Find where the given text appears and provide that cell's center as (x, y) coordinate. 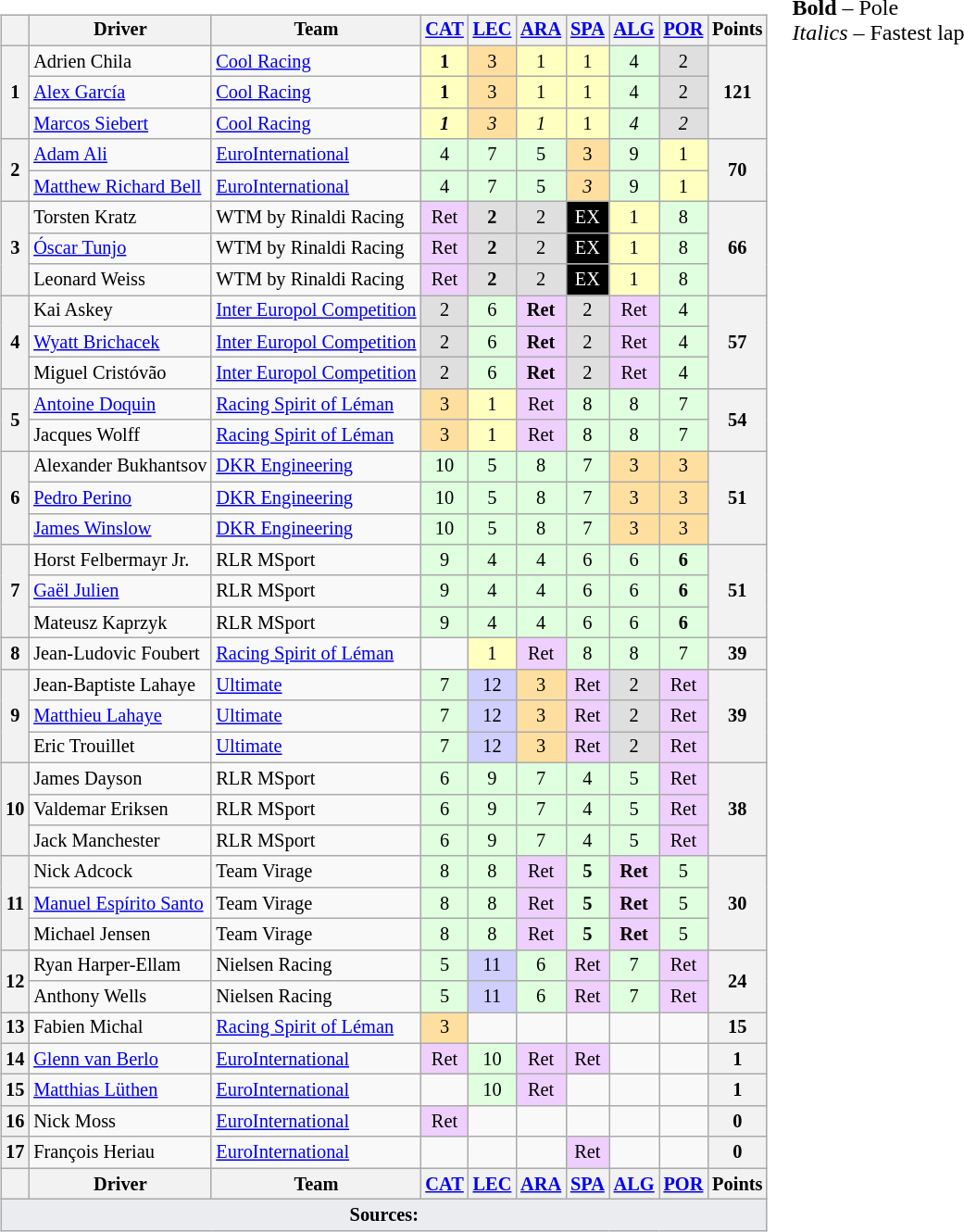
54 (737, 421)
Fabien Michal (120, 1028)
Marcos Siebert (120, 124)
Pedro Perino (120, 497)
70 (737, 170)
14 (15, 1059)
Anthony Wells (120, 997)
38 (737, 810)
François Heriau (120, 1152)
Adam Ali (120, 155)
Nick Moss (120, 1122)
57 (737, 343)
Adrien Chila (120, 61)
Mateusz Kaprzyk (120, 622)
Alexander Bukhantsov (120, 467)
Óscar Tunjo (120, 248)
Jean-Baptiste Lahaye (120, 685)
Kai Askey (120, 311)
Jack Manchester (120, 841)
Matthieu Lahaye (120, 716)
24 (737, 980)
Jacques Wolff (120, 435)
13 (15, 1028)
Wyatt Brichacek (120, 342)
Glenn van Berlo (120, 1059)
Jean-Ludovic Foubert (120, 654)
Ryan Harper-Ellam (120, 965)
121 (737, 93)
Horst Felbermayr Jr. (120, 560)
Leonard Weiss (120, 280)
Eric Trouillet (120, 748)
Sources: (383, 1215)
Matthew Richard Bell (120, 186)
Valdemar Eriksen (120, 810)
Torsten Kratz (120, 218)
Nick Adcock (120, 872)
Alex García (120, 93)
Manuel Espírito Santo (120, 903)
17 (15, 1152)
16 (15, 1122)
Gaël Julien (120, 591)
66 (737, 248)
Antoine Doquin (120, 405)
James Winslow (120, 529)
30 (737, 902)
Matthias Lüthen (120, 1090)
Michael Jensen (120, 935)
Miguel Cristóvão (120, 373)
James Dayson (120, 778)
